Capture the cell that displays the provided text and extract its [X, Y] central coordinate. 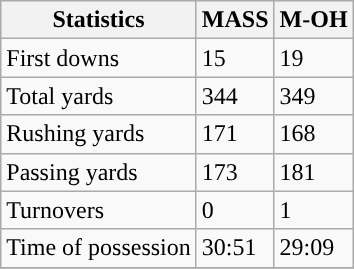
30:51 [235, 248]
MASS [235, 20]
181 [314, 172]
171 [235, 134]
1 [314, 210]
First downs [99, 58]
Turnovers [99, 210]
Total yards [99, 96]
15 [235, 58]
19 [314, 58]
29:09 [314, 248]
Passing yards [99, 172]
Statistics [99, 20]
0 [235, 210]
168 [314, 134]
Rushing yards [99, 134]
Time of possession [99, 248]
349 [314, 96]
173 [235, 172]
344 [235, 96]
M-OH [314, 20]
